Capture the cell that displays the provided text and extract its (X, Y) central coordinate. 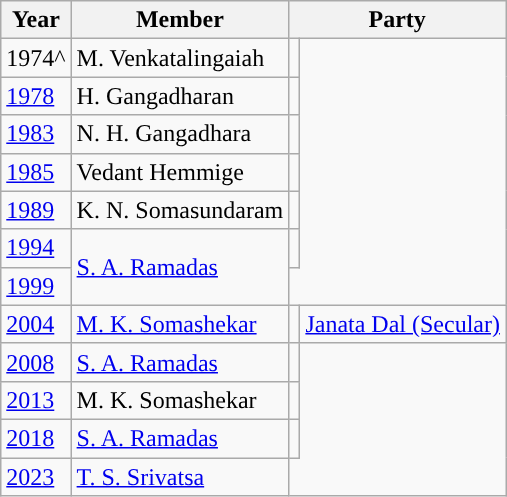
1978 (36, 96)
2008 (36, 362)
1999 (36, 286)
H. Gangadharan (180, 96)
Party (398, 20)
1983 (36, 134)
1974^ (36, 58)
1994 (36, 248)
N. H. Gangadhara (180, 134)
2013 (36, 400)
Vedant Hemmige (180, 172)
T. S. Srivatsa (180, 477)
K. N. Somasundaram (180, 210)
Janata Dal (Secular) (403, 324)
2018 (36, 438)
Member (180, 20)
M. Venkatalingaiah (180, 58)
1985 (36, 172)
2004 (36, 324)
1989 (36, 210)
Year (36, 20)
2023 (36, 477)
